Extract the [x, y] coordinate from the center of the cell holding the provided text.  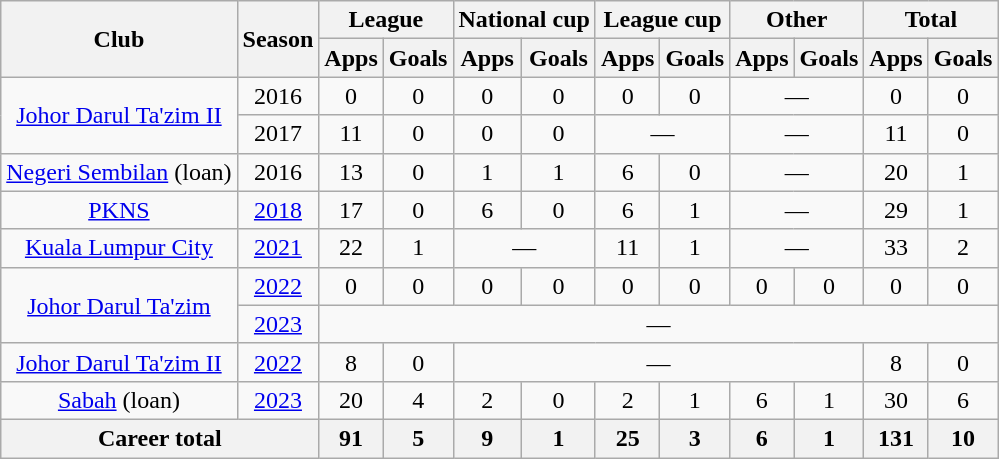
National cup [524, 20]
4 [418, 400]
17 [351, 210]
Season [278, 39]
22 [351, 248]
13 [351, 172]
9 [487, 438]
League cup [662, 20]
Career total [160, 438]
5 [418, 438]
25 [627, 438]
30 [896, 400]
29 [896, 210]
Negeri Sembilan (loan) [119, 172]
10 [963, 438]
131 [896, 438]
33 [896, 248]
2021 [278, 248]
Total [931, 20]
Other [797, 20]
Club [119, 39]
91 [351, 438]
PKNS [119, 210]
3 [695, 438]
Kuala Lumpur City [119, 248]
2018 [278, 210]
2017 [278, 134]
Johor Darul Ta'zim [119, 305]
League [386, 20]
Sabah (loan) [119, 400]
